Return the (x, y) coordinate for the center point of the cell that contains the specified text.  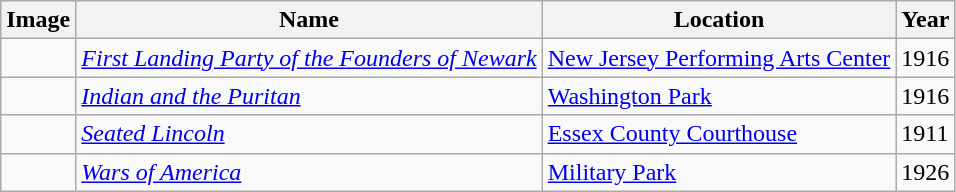
Washington Park (719, 96)
1911 (926, 134)
Year (926, 20)
First Landing Party of the Founders of Newark (309, 58)
Essex County Courthouse (719, 134)
1926 (926, 172)
Location (719, 20)
Indian and the Puritan (309, 96)
Image (38, 20)
Wars of America (309, 172)
New Jersey Performing Arts Center (719, 58)
Name (309, 20)
Military Park (719, 172)
Seated Lincoln (309, 134)
